Identify which cell holds the provided text, then report its (X, Y) central coordinate. 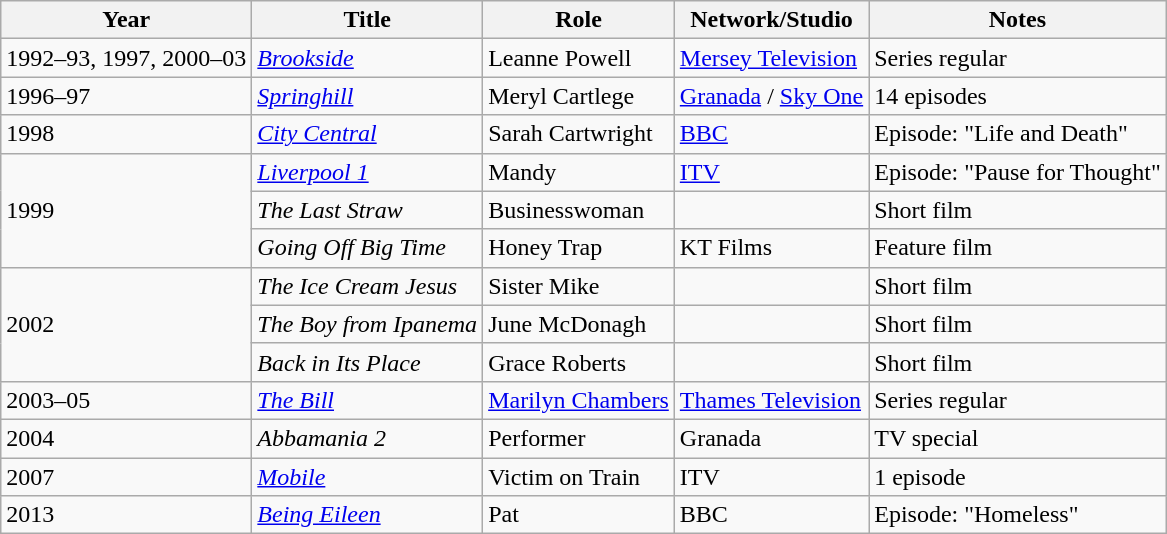
Sister Mike (579, 286)
Meryl Cartlege (579, 96)
Honey Trap (579, 248)
The Ice Cream Jesus (368, 286)
Mandy (579, 172)
Episode: "Homeless" (1018, 515)
Going Off Big Time (368, 248)
Being Eileen (368, 515)
1 episode (1018, 477)
Notes (1018, 20)
City Central (368, 134)
The Boy from Ipanema (368, 324)
1999 (126, 210)
Leanne Powell (579, 58)
Year (126, 20)
Mobile (368, 477)
2007 (126, 477)
Businesswoman (579, 210)
Thames Television (771, 400)
1998 (126, 134)
Episode: "Life and Death" (1018, 134)
Brookside (368, 58)
The Bill (368, 400)
Grace Roberts (579, 362)
1992–93, 1997, 2000–03 (126, 58)
Liverpool 1 (368, 172)
2013 (126, 515)
The Last Straw (368, 210)
Springhill (368, 96)
Abbamania 2 (368, 438)
Granada (771, 438)
Sarah Cartwright (579, 134)
Marilyn Chambers (579, 400)
Granada / Sky One (771, 96)
Performer (579, 438)
Mersey Television (771, 58)
2003–05 (126, 400)
Back in Its Place (368, 362)
1996–97 (126, 96)
2002 (126, 324)
KT Films (771, 248)
TV special (1018, 438)
Feature film (1018, 248)
June McDonagh (579, 324)
Title (368, 20)
Pat (579, 515)
Episode: "Pause for Thought" (1018, 172)
Role (579, 20)
Network/Studio (771, 20)
2004 (126, 438)
Victim on Train (579, 477)
14 episodes (1018, 96)
